Extract the (X, Y) coordinate from the center of the cell holding the provided text.  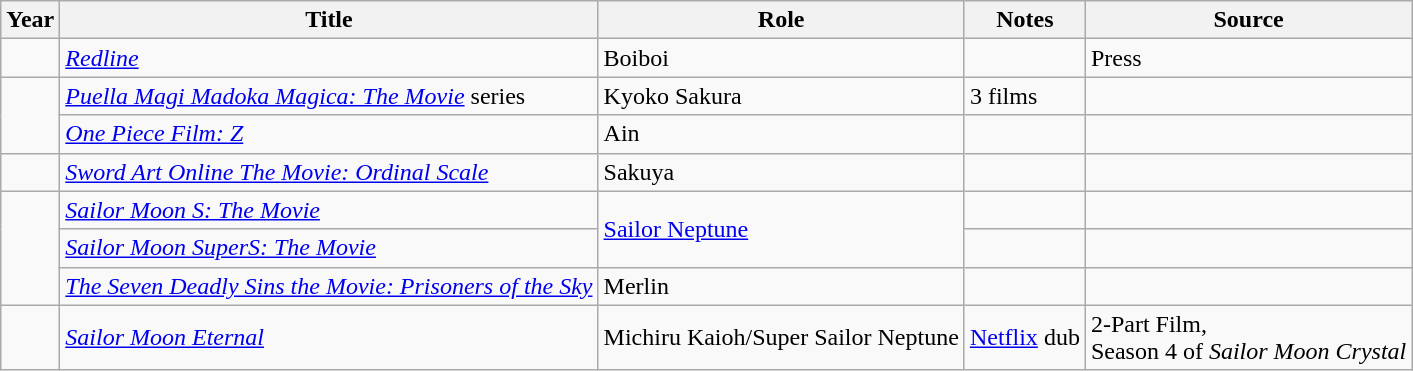
Sword Art Online The Movie: Ordinal Scale (329, 172)
The Seven Deadly Sins the Movie: Prisoners of the Sky (329, 286)
Sakuya (781, 172)
Sailor Moon SuperS: The Movie (329, 248)
Puella Magi Madoka Magica: The Movie series (329, 96)
Year (30, 20)
2-Part Film,Season 4 of Sailor Moon Crystal (1248, 338)
Boiboi (781, 58)
Source (1248, 20)
Michiru Kaioh/Super Sailor Neptune (781, 338)
Redline (329, 58)
Kyoko Sakura (781, 96)
Sailor Moon Eternal (329, 338)
3 films (1024, 96)
Merlin (781, 286)
Ain (781, 134)
Sailor Moon S: The Movie (329, 210)
Role (781, 20)
Press (1248, 58)
Sailor Neptune (781, 229)
Notes (1024, 20)
One Piece Film: Z (329, 134)
Netflix dub (1024, 338)
Title (329, 20)
